Capture the cell that displays the provided text and extract its (x, y) central coordinate. 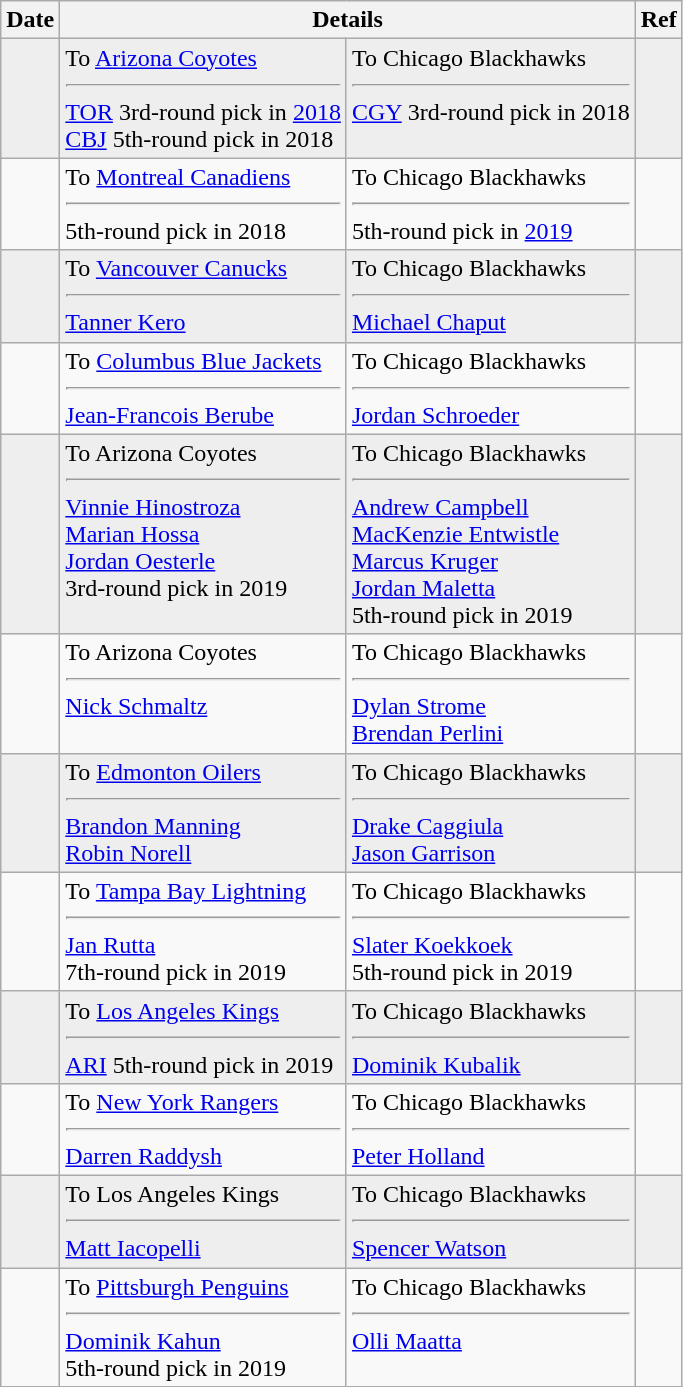
Ref (658, 20)
To Chicago BlackhawksDominik Kubalik (490, 1037)
To Vancouver CanucksTanner Kero (204, 296)
To Chicago BlackhawksPeter Holland (490, 1129)
To Montreal Canadiens5th-round pick in 2018 (204, 204)
To Tampa Bay LightningJan Rutta7th-round pick in 2019 (204, 932)
To Chicago BlackhawksMichael Chaput (490, 296)
To Chicago BlackhawksJordan Schroeder (490, 388)
To Chicago BlackhawksOlli Maatta (490, 1328)
To Chicago BlackhawksDrake CaggiulaJason Garrison (490, 812)
Date (30, 20)
To Columbus Blue JacketsJean-Francois Berube (204, 388)
Details (348, 20)
To Chicago BlackhawksDylan StromeBrendan Perlini (490, 694)
To Chicago BlackhawksSpencer Watson (490, 1221)
To Chicago BlackhawksAndrew CampbellMacKenzie EntwistleMarcus KrugerJordan Maletta5th-round pick in 2019 (490, 534)
To Chicago BlackhawksCGY 3rd-round pick in 2018 (490, 98)
To Arizona CoyotesTOR 3rd-round pick in 2018CBJ 5th-round pick in 2018 (204, 98)
To Arizona CoyotesNick Schmaltz (204, 694)
To Los Angeles KingsARI 5th-round pick in 2019 (204, 1037)
To Edmonton OilersBrandon ManningRobin Norell (204, 812)
To Los Angeles KingsMatt Iacopelli (204, 1221)
To Arizona CoyotesVinnie HinostrozaMarian HossaJordan Oesterle3rd-round pick in 2019 (204, 534)
To Chicago BlackhawksSlater Koekkoek5th-round pick in 2019 (490, 932)
To New York RangersDarren Raddysh (204, 1129)
To Pittsburgh PenguinsDominik Kahun5th-round pick in 2019 (204, 1328)
To Chicago Blackhawks5th-round pick in 2019 (490, 204)
